Scan for the cell matching the given text and deliver its (x, y) coordinate at center. 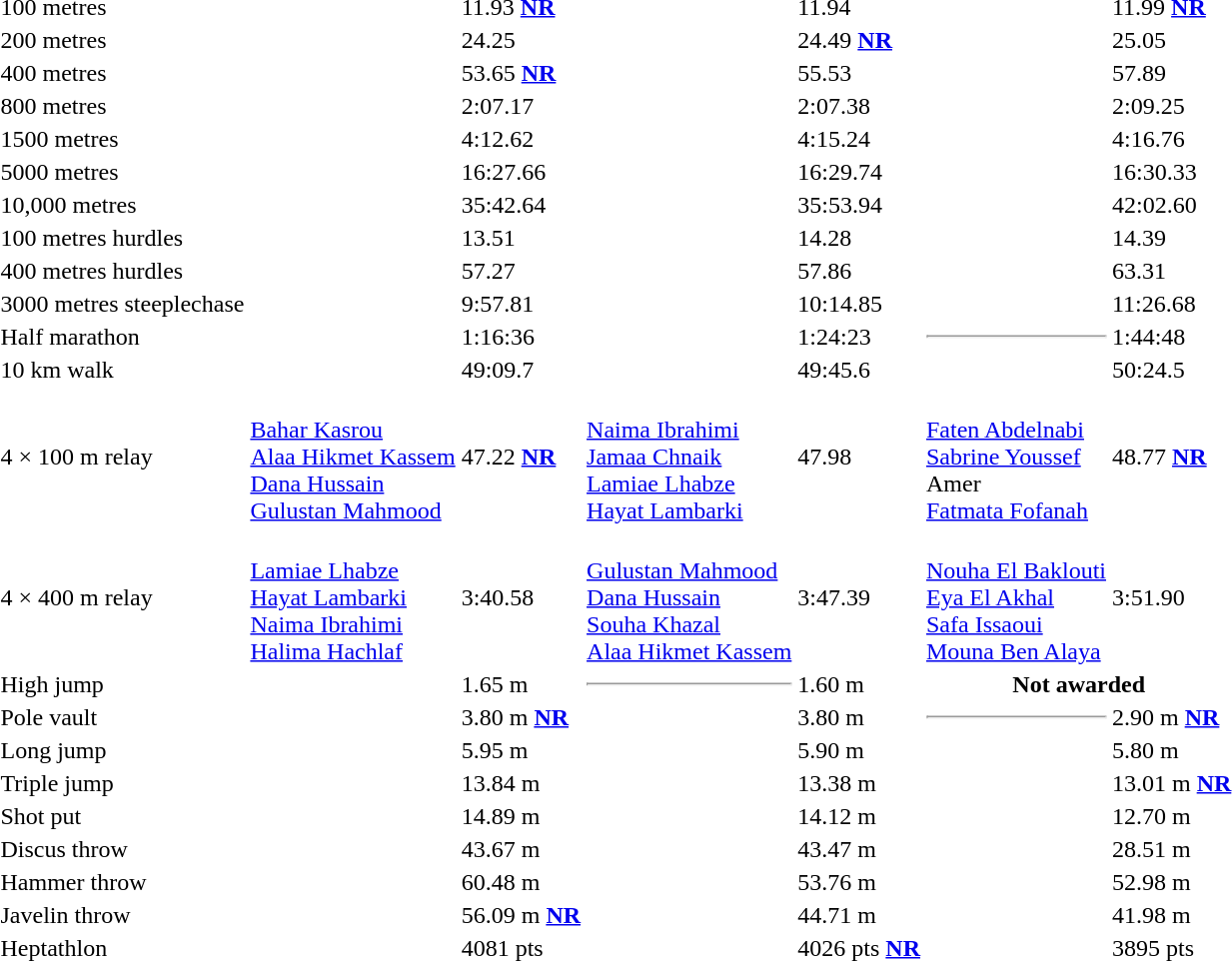
Nouha El BakloutiEya El AkhalSafa IssaouiMouna Ben Alaya (1017, 597)
24.25 (521, 40)
5.80 m (1171, 750)
1:16:36 (521, 337)
50:24.5 (1171, 370)
55.53 (859, 73)
24.49 NR (859, 40)
43.47 m (859, 849)
16:30.33 (1171, 172)
1:24:23 (859, 337)
4:16.76 (1171, 139)
14.89 m (521, 816)
13.01 m NR (1171, 783)
5.95 m (521, 750)
Gulustan MahmoodDana HussainSouha KhazalAlaa Hikmet Kassem (689, 597)
3.80 m NR (521, 717)
53.65 NR (521, 73)
10:14.85 (859, 304)
28.51 m (1171, 849)
1:44:48 (1171, 337)
13.84 m (521, 783)
47.98 (859, 457)
57.27 (521, 271)
3.80 m (859, 717)
60.48 m (521, 882)
5.90 m (859, 750)
16:29.74 (859, 172)
4:12.62 (521, 139)
2:09.25 (1171, 106)
49:09.7 (521, 370)
Lamiae LhabzeHayat LambarkiNaima IbrahimiHalima Hachlaf (353, 597)
2:07.38 (859, 106)
2:07.17 (521, 106)
11:26.68 (1171, 304)
Faten AbdelnabiSabrine YoussefAmerFatmata Fofanah (1017, 457)
2.90 m NR (1171, 717)
44.71 m (859, 915)
47.22 NR (521, 457)
13.51 (521, 238)
57.86 (859, 271)
12.70 m (1171, 816)
14.12 m (859, 816)
3:51.90 (1171, 597)
57.89 (1171, 73)
63.31 (1171, 271)
35:42.64 (521, 205)
1.60 m (859, 684)
43.67 m (521, 849)
56.09 m NR (521, 915)
13.38 m (859, 783)
1.65 m (521, 684)
4:15.24 (859, 139)
Naima IbrahimiJamaa ChnaikLamiae LhabzeHayat Lambarki (689, 457)
35:53.94 (859, 205)
Bahar KasrouAlaa Hikmet KassemDana HussainGulustan Mahmood (353, 457)
14.39 (1171, 238)
41.98 m (1171, 915)
53.76 m (859, 882)
52.98 m (1171, 882)
16:27.66 (521, 172)
14.28 (859, 238)
3:40.58 (521, 597)
3:47.39 (859, 597)
9:57.81 (521, 304)
25.05 (1171, 40)
42:02.60 (1171, 205)
49:45.6 (859, 370)
48.77 NR (1171, 457)
